Provide the (x, y) coordinate of the cell's center where the given text is located.  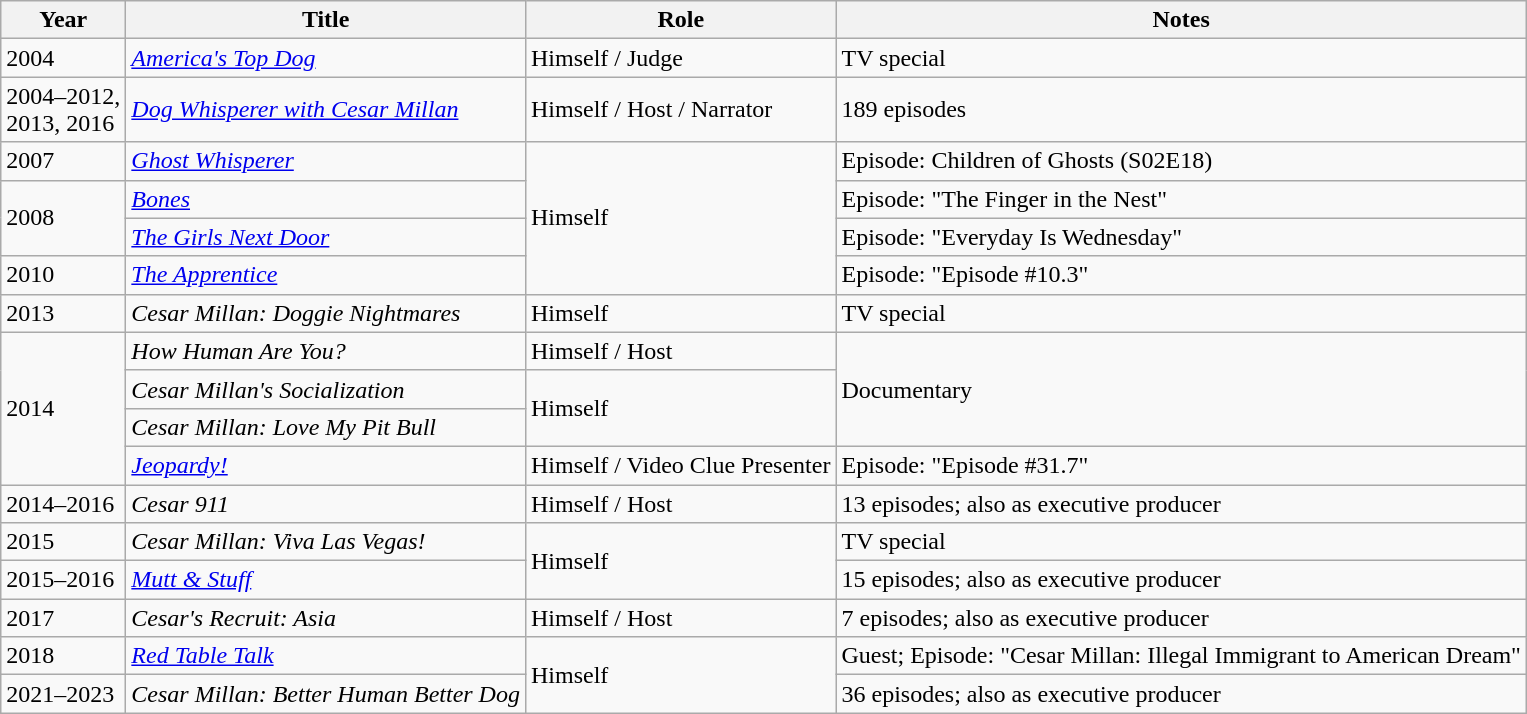
15 episodes; also as executive producer (1181, 580)
Cesar Millan: Doggie Nightmares (326, 313)
Notes (1181, 20)
Episode: "Everyday Is Wednesday" (1181, 237)
Guest; Episode: "Cesar Millan: Illegal Immigrant to American Dream" (1181, 656)
2018 (64, 656)
Cesar's Recruit: Asia (326, 618)
Jeopardy! (326, 465)
Cesar Millan: Love My Pit Bull (326, 427)
The Girls Next Door (326, 237)
Bones (326, 199)
Cesar Millan's Socialization (326, 389)
Cesar Millan: Viva Las Vegas! (326, 542)
2021–2023 (64, 694)
America's Top Dog (326, 58)
2014–2016 (64, 503)
Year (64, 20)
Episode: "Episode #10.3" (1181, 275)
How Human Are You? (326, 351)
2004–2012,2013, 2016 (64, 110)
2004 (64, 58)
Himself / Video Clue Presenter (680, 465)
Episode: "Episode #31.7" (1181, 465)
2013 (64, 313)
Red Table Talk (326, 656)
36 episodes; also as executive producer (1181, 694)
Episode: Children of Ghosts (S02E18) (1181, 161)
2007 (64, 161)
2008 (64, 218)
Dog Whisperer with Cesar Millan (326, 110)
2015–2016 (64, 580)
189 episodes (1181, 110)
Himself / Judge (680, 58)
Mutt & Stuff (326, 580)
Cesar Millan: Better Human Better Dog (326, 694)
The Apprentice (326, 275)
Ghost Whisperer (326, 161)
Documentary (1181, 389)
Cesar 911 (326, 503)
Title (326, 20)
Episode: "The Finger in the Nest" (1181, 199)
Himself / Host / Narrator (680, 110)
2010 (64, 275)
2017 (64, 618)
Role (680, 20)
2015 (64, 542)
7 episodes; also as executive producer (1181, 618)
2014 (64, 408)
13 episodes; also as executive producer (1181, 503)
